Return the [X, Y] coordinate for the center point of the cell that contains the specified text.  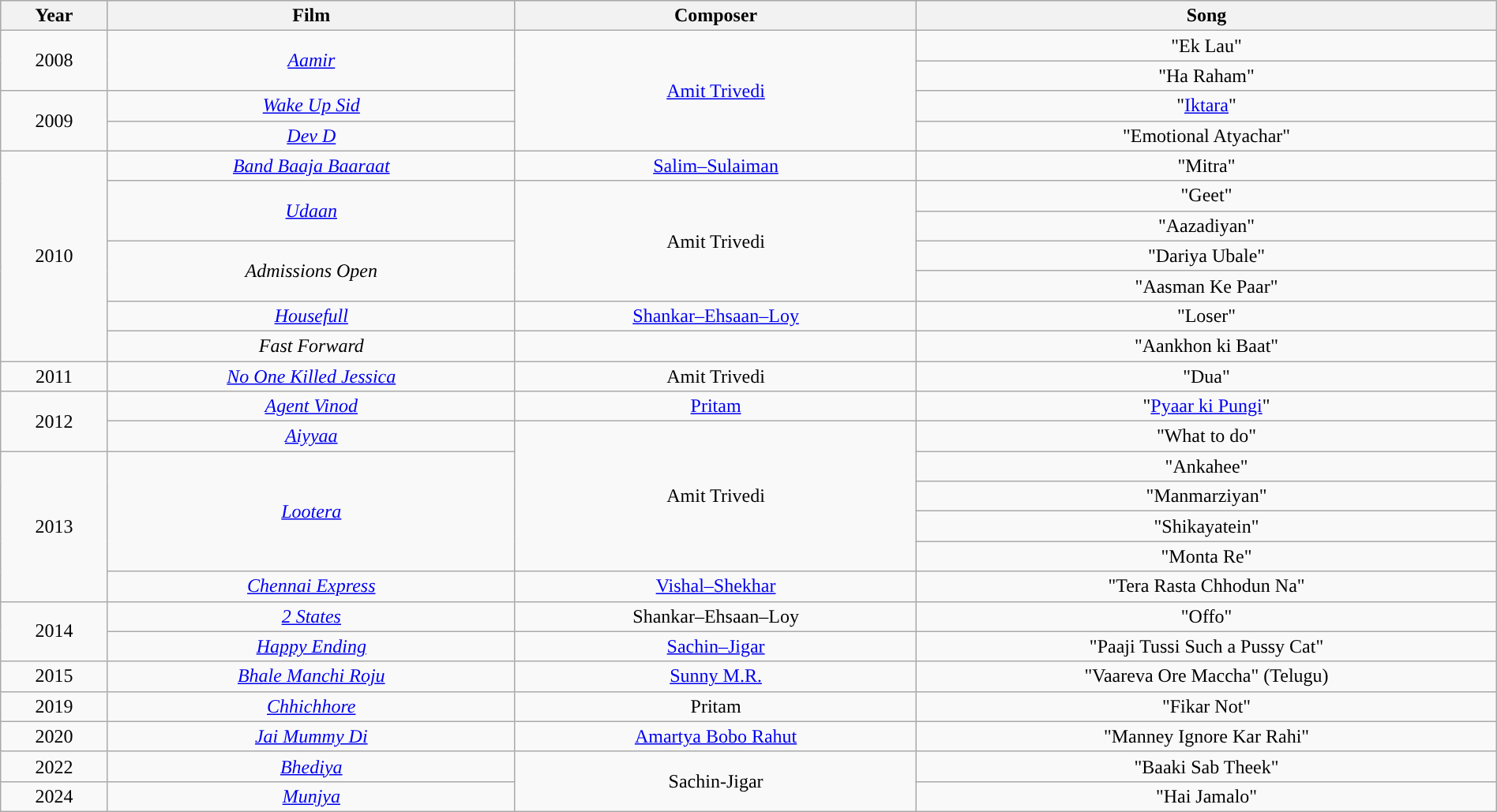
Housefull [311, 316]
2008 [54, 61]
"Fikar Not" [1206, 706]
Chhichhore [311, 706]
"Ek Lau" [1206, 46]
"What to do" [1206, 436]
"Monta Re" [1206, 556]
2010 [54, 256]
Udaan [311, 211]
"Ha Raham" [1206, 76]
Wake Up Sid [311, 106]
Sunny M.R. [715, 676]
"Aasman Ke Paar" [1206, 286]
"Manmarziyan" [1206, 496]
Film [311, 16]
Chennai Express [311, 586]
"Shikayatein" [1206, 526]
"Dua" [1206, 376]
Lootera [311, 511]
2020 [54, 736]
Munjya [311, 796]
Year [54, 16]
2014 [54, 631]
2013 [54, 526]
2009 [54, 121]
Dev D [311, 136]
2 States [311, 616]
2024 [54, 796]
Composer [715, 16]
"Vaareva Ore Maccha" (Telugu) [1206, 676]
Agent Vinod [311, 406]
Sachin-Jigar [715, 781]
"Emotional Atyachar" [1206, 136]
Happy Ending [311, 646]
"Offo" [1206, 616]
Bhale Manchi Roju [311, 676]
2015 [54, 676]
"Baaki Sab Theek" [1206, 766]
Song [1206, 16]
"Aazadiyan" [1206, 226]
Amartya Bobo Rahut [715, 736]
"Geet" [1206, 196]
Jai Mummy Di [311, 736]
2019 [54, 706]
"Ankahee" [1206, 466]
No One Killed Jessica [311, 376]
"Aankhon ki Baat" [1206, 346]
"Loser" [1206, 316]
"Hai Jamalo" [1206, 796]
Fast Forward [311, 346]
"Paaji Tussi Such a Pussy Cat" [1206, 646]
"Dariya Ubale" [1206, 256]
2012 [54, 421]
Vishal–Shekhar [715, 586]
Bhediya [311, 766]
"Iktara" [1206, 106]
"Manney Ignore Kar Rahi" [1206, 736]
"Pyaar ki Pungi" [1206, 406]
Salim–Sulaiman [715, 166]
Band Baaja Baaraat [311, 166]
Aiyyaa [311, 436]
2011 [54, 376]
2022 [54, 766]
"Mitra" [1206, 166]
Aamir [311, 61]
Sachin–Jigar [715, 646]
Admissions Open [311, 271]
"Tera Rasta Chhodun Na" [1206, 586]
